Provide the (x, y) coordinate of the cell's center where the given text is located.  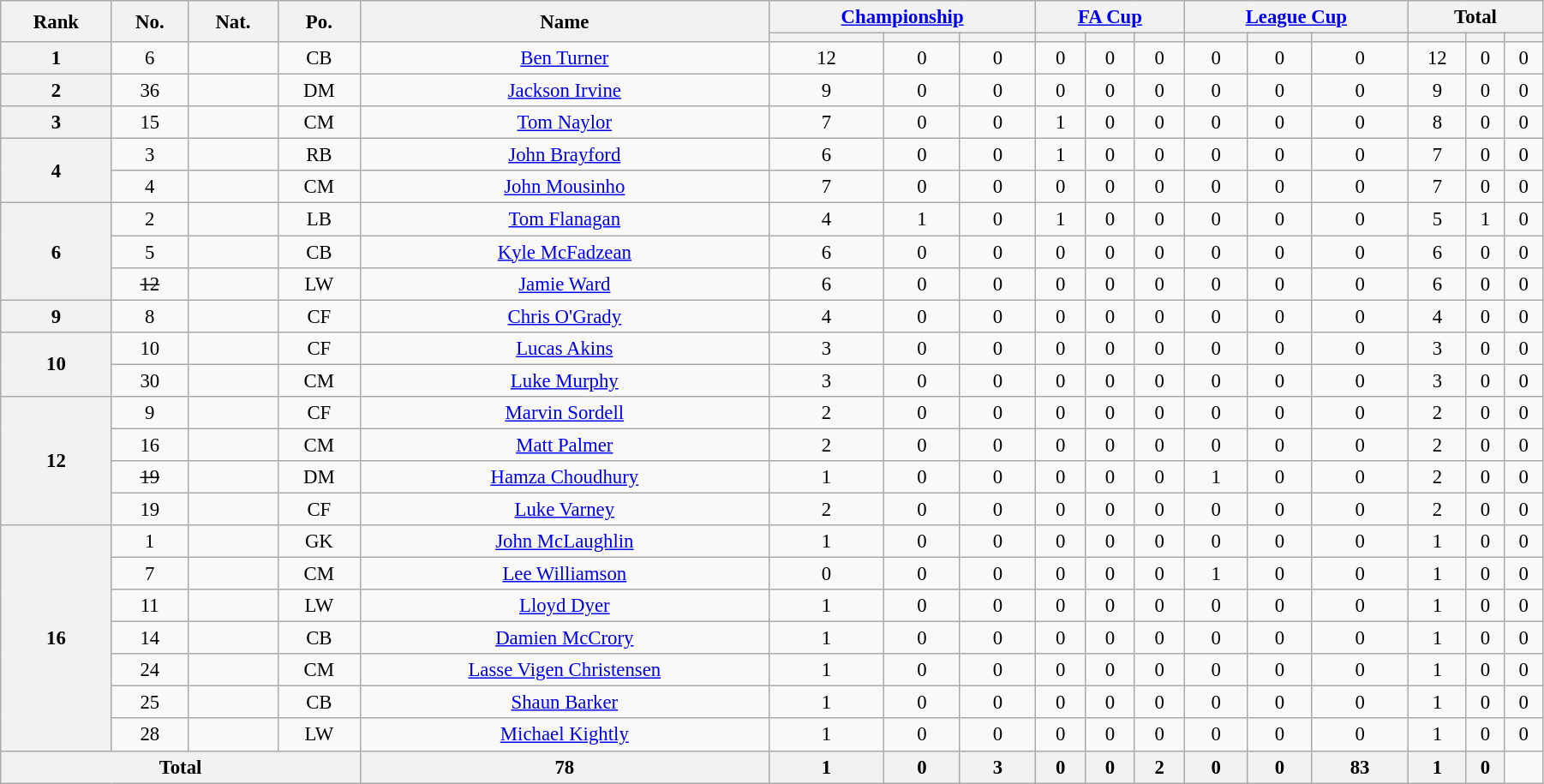
Tom Naylor (564, 123)
Lee Williamson (564, 574)
Ben Turner (564, 58)
11 (149, 606)
RB (319, 155)
GK (319, 542)
Po. (319, 21)
14 (149, 638)
Rank (57, 21)
John Mousinho (564, 188)
25 (149, 703)
Michael Kightly (564, 735)
Kyle McFadzean (564, 252)
Tom Flanagan (564, 219)
Championship (902, 17)
Luke Varney (564, 509)
John Brayford (564, 155)
Damien McCrory (564, 638)
28 (149, 735)
League Cup (1296, 17)
FA Cup (1110, 17)
36 (149, 91)
83 (1361, 767)
Lucas Akins (564, 348)
15 (149, 123)
Chris O'Grady (564, 316)
Lasse Vigen Christensen (564, 670)
Shaun Barker (564, 703)
Nat. (233, 21)
Matt Palmer (564, 445)
Jackson Irvine (564, 91)
Lloyd Dyer (564, 606)
30 (149, 380)
Name (564, 21)
No. (149, 21)
Luke Murphy (564, 380)
LB (319, 219)
Marvin Sordell (564, 413)
78 (564, 767)
24 (149, 670)
Jamie Ward (564, 284)
John McLaughlin (564, 542)
Hamza Choudhury (564, 477)
